Identify which cell holds the provided text, then report its [x, y] central coordinate. 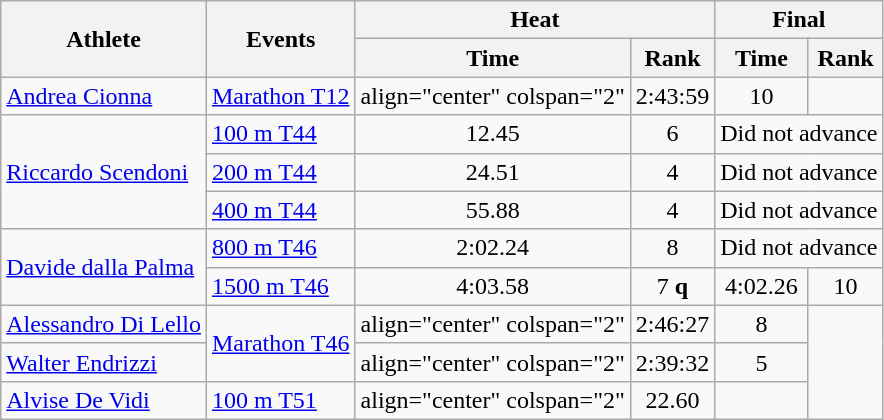
2:46:27 [672, 324]
Riccardo Scendoni [104, 172]
Events [280, 39]
Davide dalla Palma [104, 267]
100 m T44 [280, 134]
24.51 [492, 172]
Final [799, 20]
Athlete [104, 39]
1500 m T46 [280, 286]
2:39:32 [672, 362]
800 m T46 [280, 248]
5 [762, 362]
2:02.24 [492, 248]
6 [672, 134]
Marathon T12 [280, 96]
Marathon T46 [280, 343]
4:03.58 [492, 286]
200 m T44 [280, 172]
100 m T51 [280, 400]
Alessandro Di Lello [104, 324]
55.88 [492, 210]
Walter Endrizzi [104, 362]
12.45 [492, 134]
Andrea Cionna [104, 96]
Alvise De Vidi [104, 400]
4:02.26 [762, 286]
Heat [535, 20]
400 m T44 [280, 210]
2:43:59 [672, 96]
22.60 [672, 400]
7 q [672, 286]
